Determine the [x, y] coordinate at the center of the cell enclosing the given text.  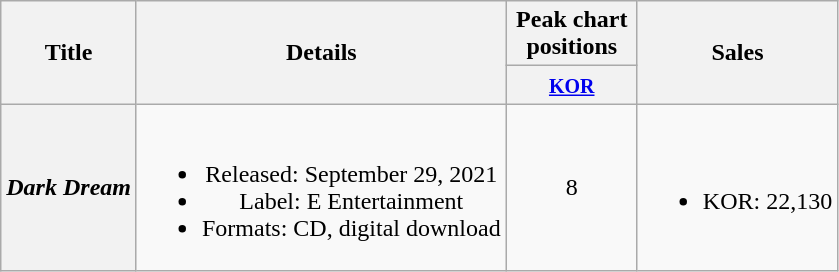
KOR: 22,130 [737, 188]
Released: September 29, 2021Label: E EntertainmentFormats: CD, digital download [321, 188]
KOR [572, 85]
Sales [737, 52]
Details [321, 52]
Dark Dream [69, 188]
8 [572, 188]
Peak chart positions [572, 34]
Title [69, 52]
